Locate the cell with the specified text and output its [x, y] center coordinate. 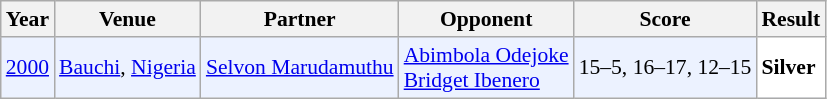
Opponent [486, 19]
Selvon Marudamuthu [300, 68]
2000 [28, 68]
Venue [128, 19]
Partner [300, 19]
15–5, 16–17, 12–15 [666, 68]
Result [790, 19]
Year [28, 19]
Abimbola Odejoke Bridget Ibenero [486, 68]
Score [666, 19]
Silver [790, 68]
Bauchi, Nigeria [128, 68]
